Pinpoint the cell where the given text exists, returning its [X, Y] midpoint coordinate. 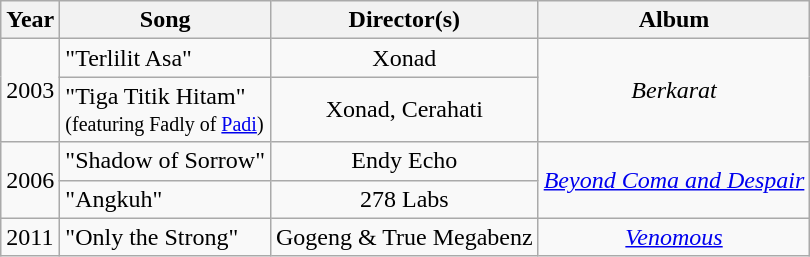
Year [30, 20]
Venomous [674, 237]
Song [166, 20]
Berkarat [674, 90]
"Tiga Titik Hitam" (featuring Fadly of Padi) [166, 110]
Xonad [404, 58]
Gogeng & True Megabenz [404, 237]
"Only the Strong" [166, 237]
"Shadow of Sorrow" [166, 161]
"Terlilit Asa" [166, 58]
Album [674, 20]
278 Labs [404, 199]
Director(s) [404, 20]
2006 [30, 180]
2011 [30, 237]
Beyond Coma and Despair [674, 180]
Xonad, Cerahati [404, 110]
"Angkuh" [166, 199]
2003 [30, 90]
Endy Echo [404, 161]
